Capture the cell that displays the provided text and extract its [X, Y] central coordinate. 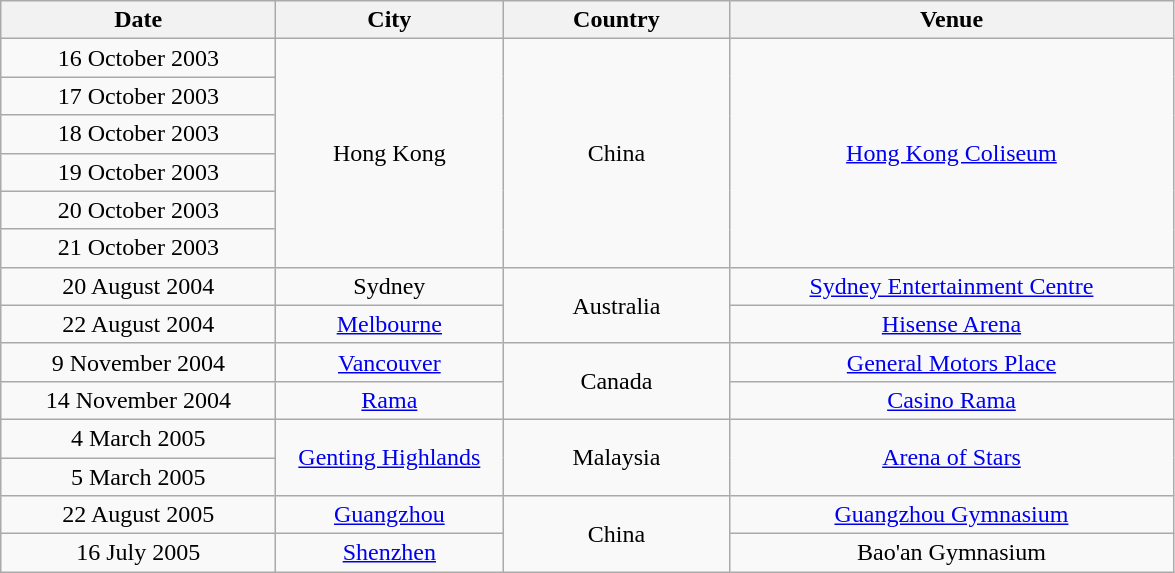
20 August 2004 [138, 286]
Guangzhou [390, 515]
4 March 2005 [138, 438]
Malaysia [616, 457]
Hong Kong Coliseum [952, 153]
Canada [616, 381]
Shenzhen [390, 553]
16 July 2005 [138, 553]
9 November 2004 [138, 362]
Sydney Entertainment Centre [952, 286]
Date [138, 20]
14 November 2004 [138, 400]
Rama [390, 400]
20 October 2003 [138, 210]
Sydney [390, 286]
Casino Rama [952, 400]
22 August 2004 [138, 324]
Country [616, 20]
Melbourne [390, 324]
Bao'an Gymnasium [952, 553]
19 October 2003 [138, 172]
Hisense Arena [952, 324]
Venue [952, 20]
City [390, 20]
Arena of Stars [952, 457]
Vancouver [390, 362]
17 October 2003 [138, 96]
22 August 2005 [138, 515]
5 March 2005 [138, 477]
Australia [616, 305]
Genting Highlands [390, 457]
Hong Kong [390, 153]
18 October 2003 [138, 134]
21 October 2003 [138, 248]
Guangzhou Gymnasium [952, 515]
16 October 2003 [138, 58]
General Motors Place [952, 362]
